Return (X, Y) of the center of cell containing provided text 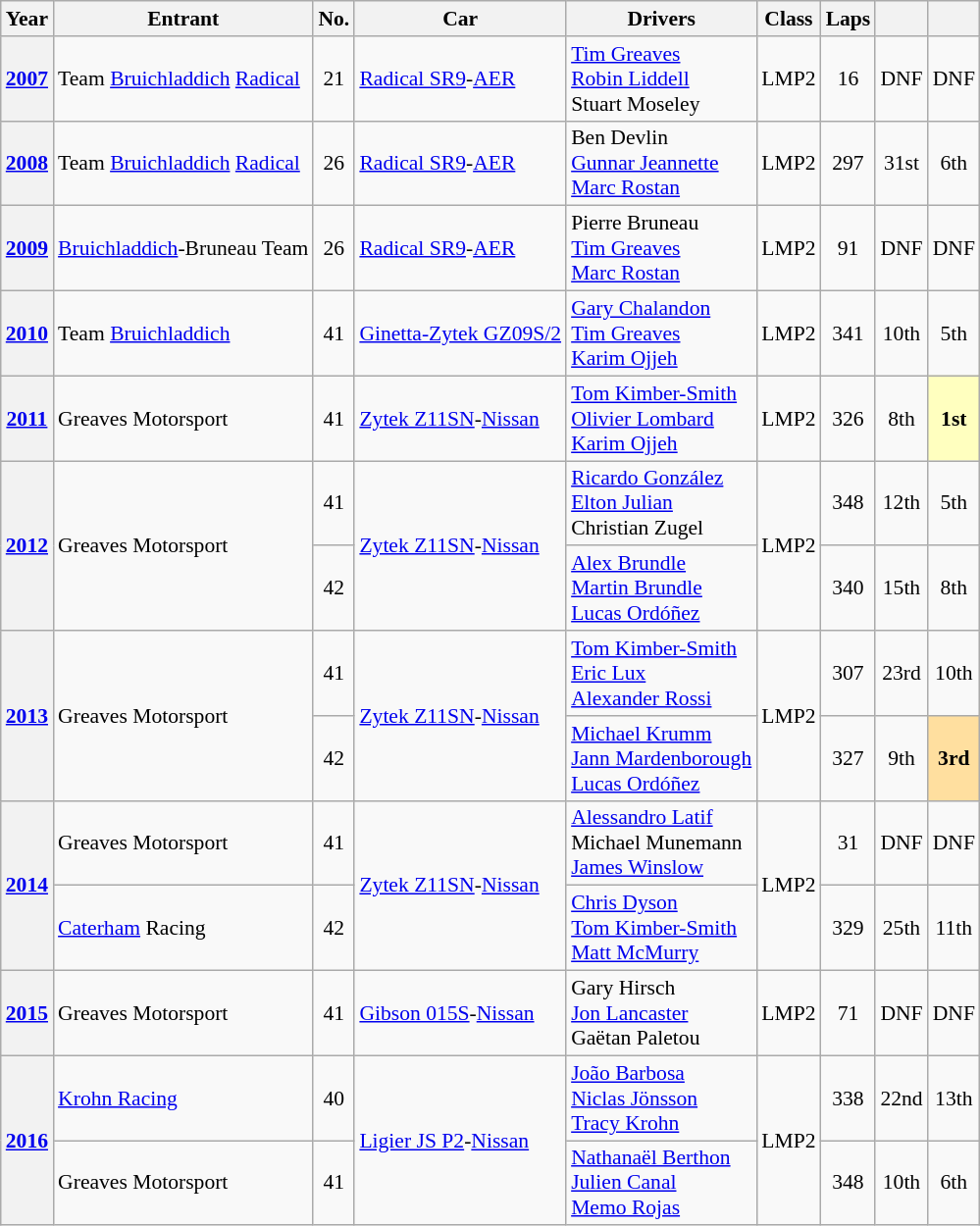
Ricardo González Elton Julian Christian Zugel (661, 504)
Gary Chalandon Tim Greaves Karim Ojjeh (661, 333)
Gary Hirsch Jon Lancaster Gaëtan Paletou (661, 1014)
Gibson 015S-Nissan (460, 1014)
Caterham Racing (182, 928)
338 (849, 1098)
340 (849, 588)
No. (334, 19)
2009 (27, 249)
341 (849, 333)
Year (27, 19)
2010 (27, 333)
3rd (954, 759)
15th (901, 588)
297 (849, 163)
Ginetta-Zytek GZ09S/2 (460, 333)
327 (849, 759)
João Barbosa Niclas Jönsson Tracy Krohn (661, 1098)
Alessandro Latif Michael Munemann James Winslow (661, 843)
23rd (901, 673)
Class (789, 19)
40 (334, 1098)
31st (901, 163)
2007 (27, 78)
Alex Brundle Martin Brundle Lucas Ordóñez (661, 588)
13th (954, 1098)
22nd (901, 1098)
21 (334, 78)
2016 (27, 1140)
Krohn Racing (182, 1098)
2008 (27, 163)
Nathanaël Berthon Julien Canal Memo Rojas (661, 1183)
Bruichladdich-Bruneau Team (182, 249)
Ligier JS P2-Nissan (460, 1140)
Entrant (182, 19)
1st (954, 418)
25th (901, 928)
326 (849, 418)
31 (849, 843)
Tom Kimber-Smith Olivier Lombard Karim Ojjeh (661, 418)
91 (849, 249)
Michael Krumm Jann Mardenborough Lucas Ordóñez (661, 759)
Team Bruichladdich (182, 333)
9th (901, 759)
2011 (27, 418)
11th (954, 928)
2014 (27, 885)
16 (849, 78)
Ben Devlin Gunnar Jeannette Marc Rostan (661, 163)
Tim Greaves Robin Liddell Stuart Moseley (661, 78)
2012 (27, 545)
Drivers (661, 19)
2015 (27, 1014)
71 (849, 1014)
307 (849, 673)
Tom Kimber-Smith Eric Lux Alexander Rossi (661, 673)
Chris Dyson Tom Kimber-Smith Matt McMurry (661, 928)
329 (849, 928)
12th (901, 504)
2013 (27, 716)
Laps (849, 19)
Car (460, 19)
Pierre Bruneau Tim Greaves Marc Rostan (661, 249)
